For the text-containing cell, return its midpoint in [X, Y] coordinate format. 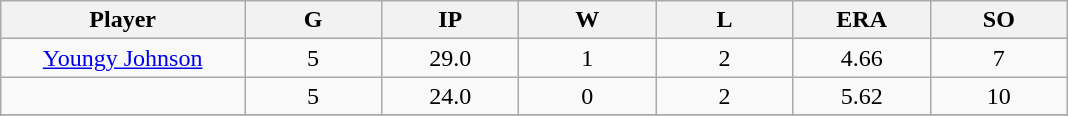
0 [588, 96]
1 [588, 58]
10 [998, 96]
5.62 [862, 96]
Youngy Johnson [123, 58]
24.0 [450, 96]
IP [450, 20]
29.0 [450, 58]
4.66 [862, 58]
G [314, 20]
W [588, 20]
ERA [862, 20]
Player [123, 20]
SO [998, 20]
7 [998, 58]
L [724, 20]
